Locate the cell with the specified text and output its (X, Y) center coordinate. 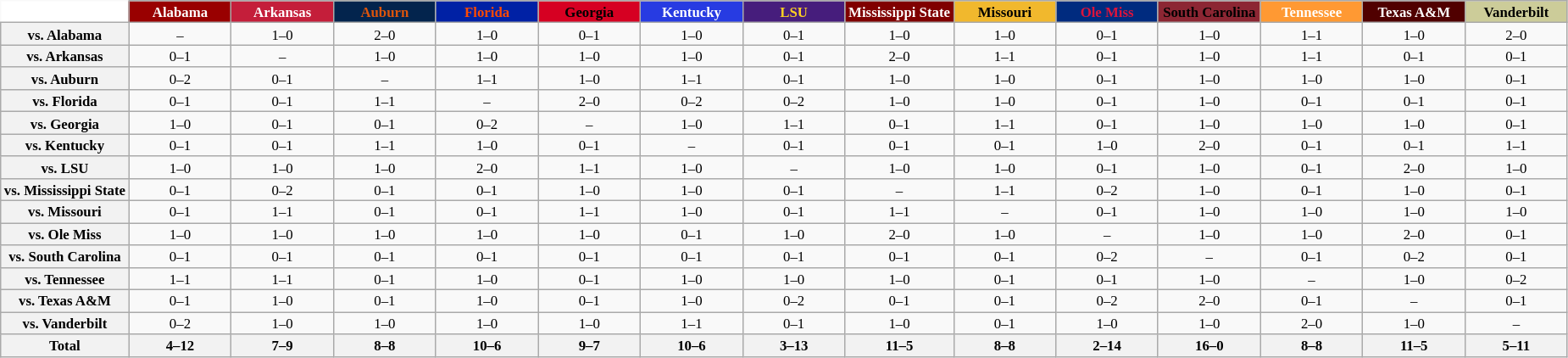
South Carolina (1209, 12)
Arkansas (283, 12)
Mississippi State (899, 12)
Florida (487, 12)
vs. Tennessee (64, 278)
Ole Miss (1107, 12)
4–12 (180, 345)
7–9 (283, 345)
16–0 (1209, 345)
Total (64, 345)
vs. Georgia (64, 123)
vs. Arkansas (64, 56)
vs. Auburn (64, 79)
vs. Alabama (64, 34)
Georgia (590, 12)
Texas A&M (1414, 12)
vs. Vanderbilt (64, 323)
vs. Missouri (64, 212)
Missouri (1005, 12)
5–11 (1517, 345)
vs. Texas A&M (64, 301)
3–13 (793, 345)
2–14 (1107, 345)
vs. Florida (64, 101)
vs. Kentucky (64, 145)
vs. Mississippi State (64, 190)
Kentucky (692, 12)
vs. South Carolina (64, 256)
vs. Ole Miss (64, 234)
Auburn (385, 12)
9–7 (590, 345)
Tennessee (1312, 12)
Vanderbilt (1517, 12)
vs. LSU (64, 167)
Alabama (180, 12)
LSU (793, 12)
